Extract the (X, Y) coordinate from the center of the cell holding the provided text.  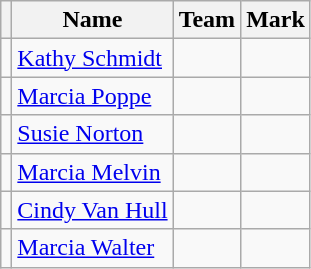
Cindy Van Hull (92, 210)
Name (92, 20)
Marcia Walter (92, 248)
Kathy Schmidt (92, 58)
Mark (276, 20)
Susie Norton (92, 134)
Team (207, 20)
Marcia Poppe (92, 96)
Marcia Melvin (92, 172)
